Locate the cell with the specified text and output its [X, Y] center coordinate. 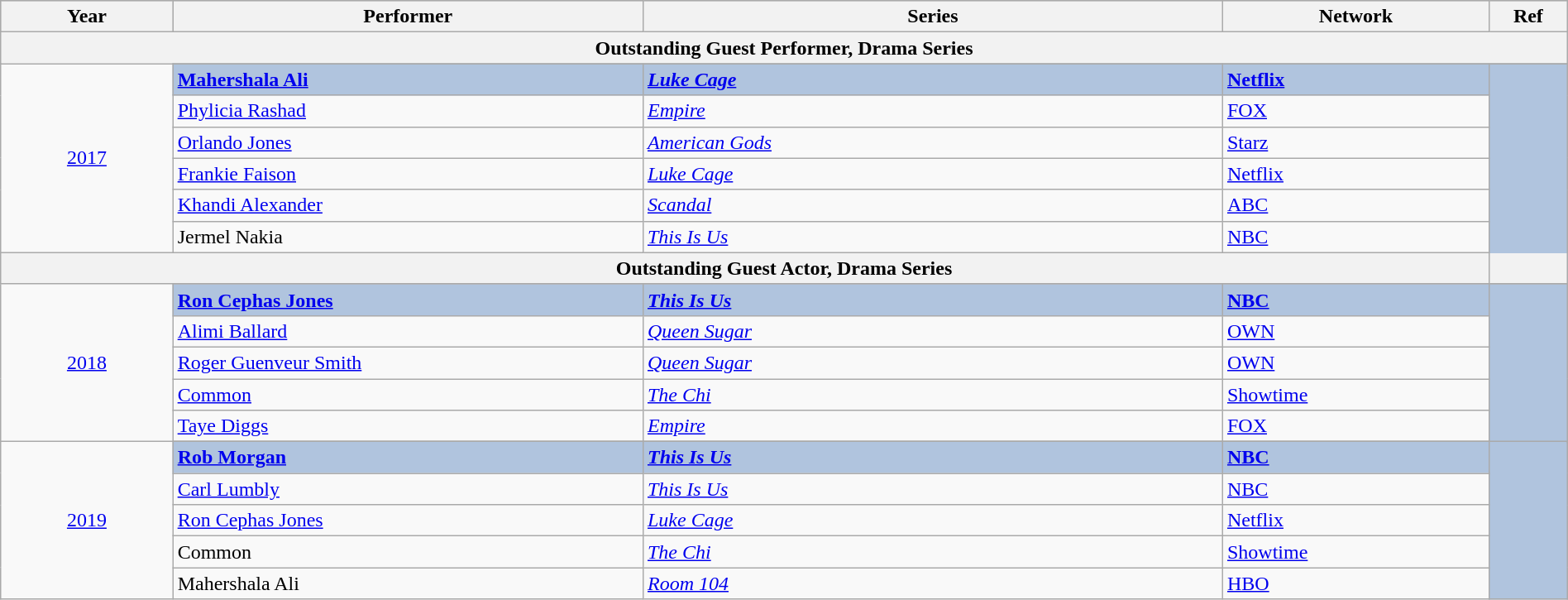
Scandal [933, 205]
Year [87, 17]
Roger Guenveur Smith [408, 362]
Alimi Ballard [408, 331]
Outstanding Guest Performer, Drama Series [784, 48]
Rob Morgan [408, 458]
Khandi Alexander [408, 205]
Network [1355, 17]
ABC [1355, 205]
Series [933, 17]
Starz [1355, 142]
2017 [87, 158]
Outstanding Guest Actor, Drama Series [784, 268]
Taye Diggs [408, 426]
Performer [408, 17]
2018 [87, 362]
2019 [87, 521]
HBO [1355, 583]
Ref [1528, 17]
Phylicia Rashad [408, 111]
Room 104 [933, 583]
Orlando Jones [408, 142]
Frankie Faison [408, 174]
Jermel Nakia [408, 237]
Carl Lumbly [408, 489]
American Gods [933, 142]
